From the cell containing the given text, extract its center point as [X, Y] coordinate. 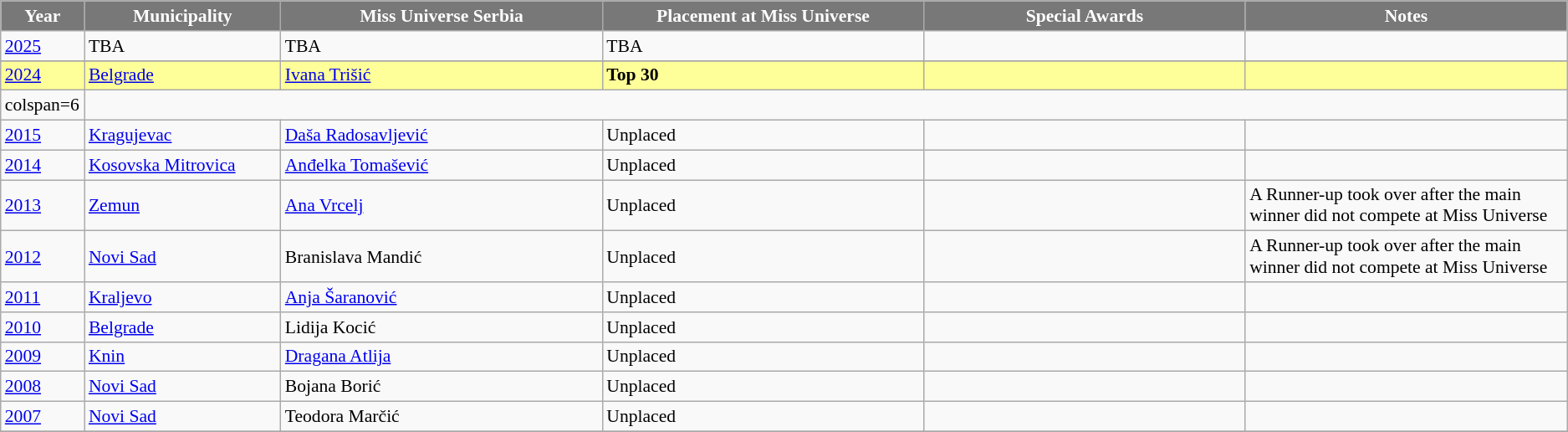
2012 [43, 256]
Kraljevo [182, 297]
Notes [1407, 16]
Kosovska Mitrovica [182, 165]
2024 [43, 75]
Special Awards [1085, 16]
Miss Universe Serbia [442, 16]
Teodora Marčić [442, 417]
2025 [43, 46]
Branislava Mandić [442, 256]
Anđelka Tomašević [442, 165]
Knin [182, 357]
Top 30 [763, 75]
Lidija Kocić [442, 327]
Anja Šaranović [442, 297]
Dragana Atlija [442, 357]
2009 [43, 357]
Placement at Miss Universe [763, 16]
2015 [43, 136]
2008 [43, 387]
2013 [43, 206]
Daša Radosavljević [442, 136]
Bojana Borić [442, 387]
2007 [43, 417]
Ivana Trišić [442, 75]
2010 [43, 327]
Kragujevac [182, 136]
Ana Vrcelj [442, 206]
colspan=6 [43, 105]
2014 [43, 165]
Municipality [182, 16]
Year [43, 16]
2011 [43, 297]
Zemun [182, 206]
